Determine the (x, y) coordinate at the center of the cell enclosing the given text.  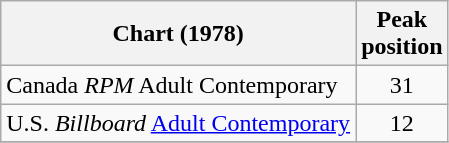
U.S. Billboard Adult Contemporary (178, 123)
31 (402, 85)
Chart (1978) (178, 34)
12 (402, 123)
Peakposition (402, 34)
Canada RPM Adult Contemporary (178, 85)
